Locate the cell with the specified text and output its [x, y] center coordinate. 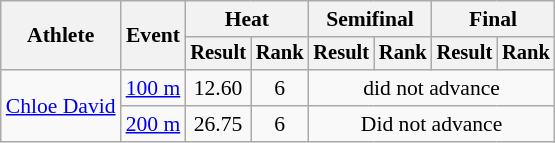
12.60 [218, 88]
Heat [246, 19]
Athlete [61, 36]
100 m [154, 88]
200 m [154, 124]
26.75 [218, 124]
did not advance [431, 88]
Chloe David [61, 106]
Semifinal [370, 19]
Final [494, 19]
Did not advance [431, 124]
Event [154, 36]
